From the cell containing the given text, extract its center point as [x, y] coordinate. 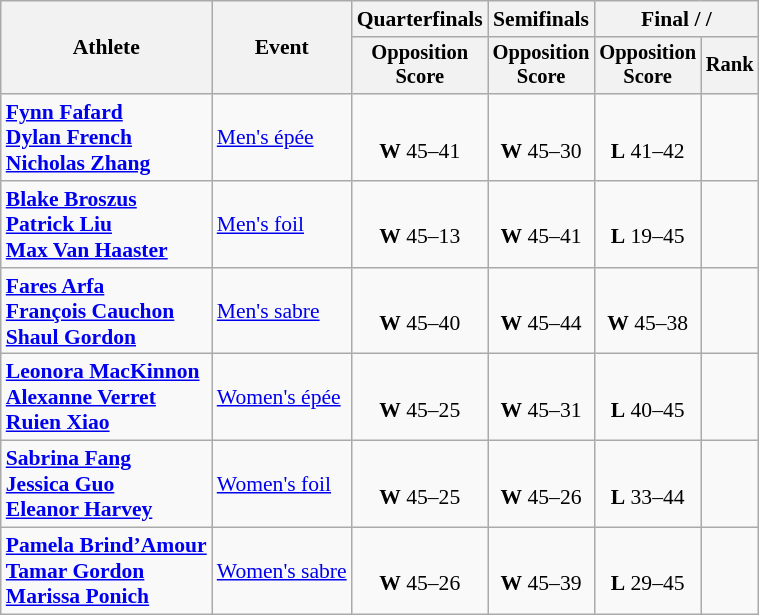
Fynn FafardDylan FrenchNicholas Zhang [106, 138]
L 29–45 [648, 572]
W 45–44 [542, 312]
Sabrina FangJessica GuoEleanor Harvey [106, 484]
L 40–45 [648, 398]
Pamela Brind’AmourTamar GordonMarissa Ponich [106, 572]
Quarterfinals [420, 19]
W 45–38 [648, 312]
W 45–13 [420, 224]
L 19–45 [648, 224]
L 41–42 [648, 138]
W 45–30 [542, 138]
Fares ArfaFrançois CauchonShaul Gordon [106, 312]
Women's sabre [282, 572]
Athlete [106, 48]
Rank [730, 66]
Women's foil [282, 484]
Blake BroszusPatrick LiuMax Van Haaster [106, 224]
Men's foil [282, 224]
Women's épée [282, 398]
L 33–44 [648, 484]
Men's épée [282, 138]
Men's sabre [282, 312]
Event [282, 48]
W 45–39 [542, 572]
W 45–31 [542, 398]
Semifinals [542, 19]
Leonora MacKinnonAlexanne VerretRuien Xiao [106, 398]
Final / / [676, 19]
W 45–40 [420, 312]
